For the text-containing cell, return its midpoint in [x, y] coordinate format. 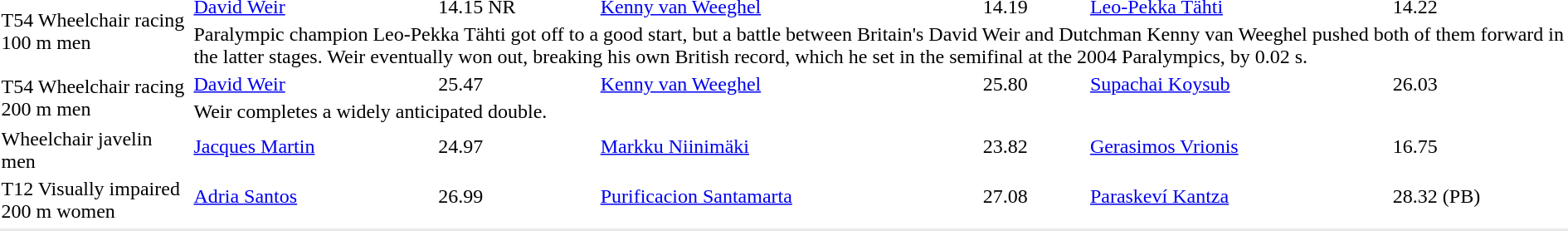
25.80 [1034, 84]
Adria Santos [314, 196]
25.47 [517, 84]
27.08 [1034, 196]
Wheelchair javelin men [95, 150]
24.97 [517, 146]
16.75 [1480, 146]
T54 Wheelchair racing 200 m men [95, 98]
Gerasimos Vrionis [1239, 146]
T12 Visually impaired 200 m women [95, 199]
Jacques Martin [314, 146]
26.99 [517, 196]
Supachai Koysub [1239, 84]
Purificacion Santamarta [789, 196]
23.82 [1034, 146]
Paraskeví Kantza [1239, 196]
Markku Niinimäki [789, 146]
28.32 (PB) [1480, 196]
David Weir [314, 84]
Kenny van Weeghel [789, 84]
Weir completes a widely anticipated double. [880, 111]
26.03 [1480, 84]
